Output the (x, y) coordinate of the center of the cell containing the given text.  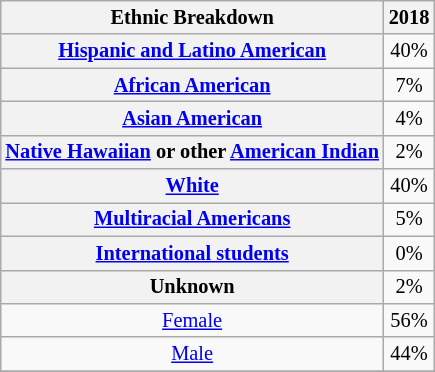
4% (409, 119)
Asian American (192, 119)
56% (409, 321)
White (192, 186)
Ethnic Breakdown (192, 18)
Unknown (192, 287)
0% (409, 253)
7% (409, 85)
Native Hawaiian or other American Indian (192, 152)
Multiracial Americans (192, 220)
44% (409, 354)
International students (192, 253)
Female (192, 321)
5% (409, 220)
2018 (409, 18)
African American (192, 85)
Hispanic and Latino American (192, 51)
Male (192, 354)
